Extract the [X, Y] coordinate from the center of the cell holding the provided text.  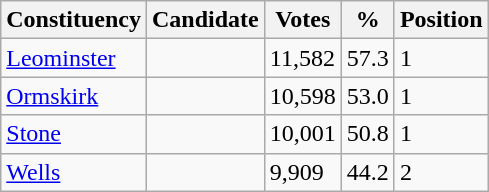
53.0 [368, 96]
44.2 [368, 172]
Candidate [205, 20]
Position [441, 20]
9,909 [302, 172]
57.3 [368, 58]
50.8 [368, 134]
Votes [302, 20]
2 [441, 172]
Ormskirk [74, 96]
Wells [74, 172]
Stone [74, 134]
% [368, 20]
10,598 [302, 96]
11,582 [302, 58]
10,001 [302, 134]
Leominster [74, 58]
Constituency [74, 20]
